Identify which cell holds the provided text, then report its (X, Y) central coordinate. 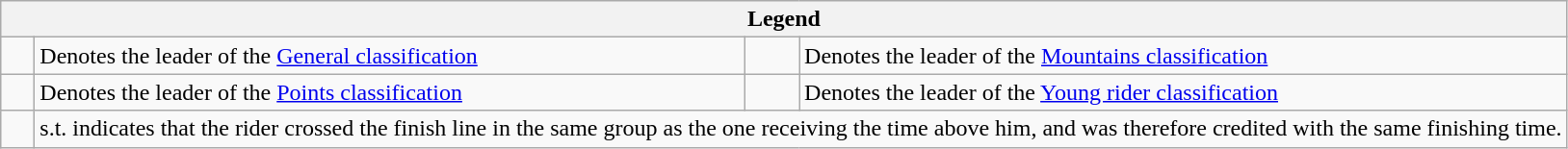
Denotes the leader of the Young rider classification (1184, 92)
Legend (784, 19)
Denotes the leader of the General classification (390, 56)
Denotes the leader of the Points classification (390, 92)
Denotes the leader of the Mountains classification (1184, 56)
